Pinpoint the cell where the given text exists, returning its [x, y] midpoint coordinate. 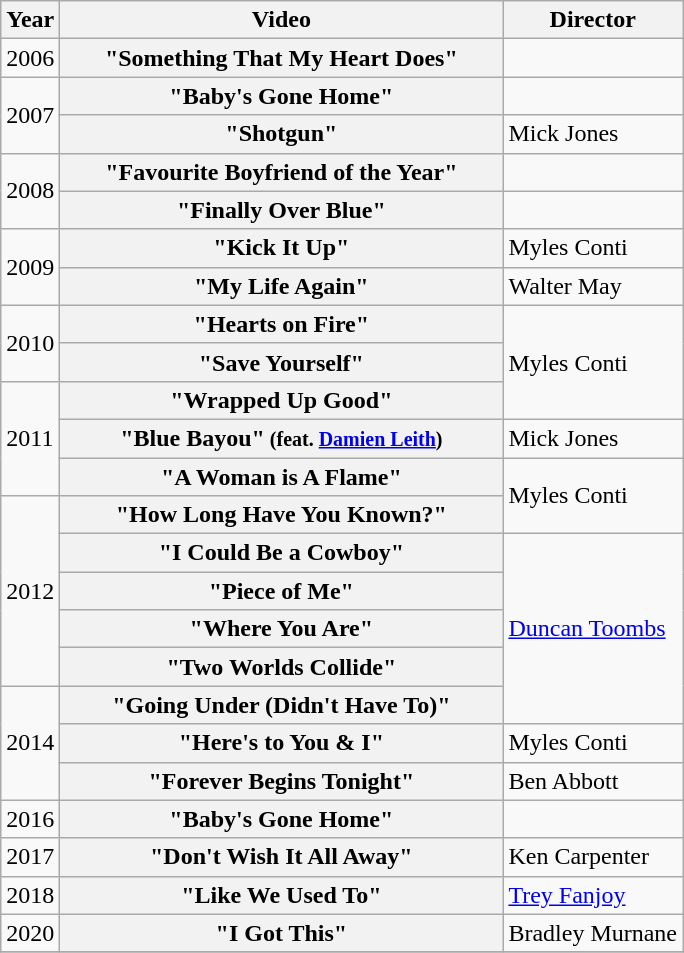
2011 [30, 438]
Duncan Toombs [593, 629]
2009 [30, 267]
Year [30, 20]
Bradley Murnane [593, 933]
2014 [30, 743]
"Forever Begins Tonight" [282, 781]
"I Got This" [282, 933]
"Kick It Up" [282, 248]
"Blue Bayou" (feat. Damien Leith) [282, 438]
Director [593, 20]
2017 [30, 857]
2006 [30, 58]
"Don't Wish It All Away" [282, 857]
"Favourite Boyfriend of the Year" [282, 172]
Trey Fanjoy [593, 895]
2018 [30, 895]
2016 [30, 819]
"Finally Over Blue" [282, 210]
2020 [30, 933]
2012 [30, 591]
Ben Abbott [593, 781]
Video [282, 20]
"I Could Be a Cowboy" [282, 553]
"My Life Again" [282, 286]
2010 [30, 343]
"Shotgun" [282, 134]
2007 [30, 115]
Ken Carpenter [593, 857]
Walter May [593, 286]
"Here's to You & I" [282, 743]
"A Woman is A Flame" [282, 477]
"Save Yourself" [282, 362]
"Where You Are" [282, 629]
2008 [30, 191]
"Like We Used To" [282, 895]
"Going Under (Didn't Have To)" [282, 705]
"Two Worlds Collide" [282, 667]
"Something That My Heart Does" [282, 58]
"How Long Have You Known?" [282, 515]
"Wrapped Up Good" [282, 400]
"Piece of Me" [282, 591]
"Hearts on Fire" [282, 324]
